From the cell containing the given text, extract its center point as (x, y) coordinate. 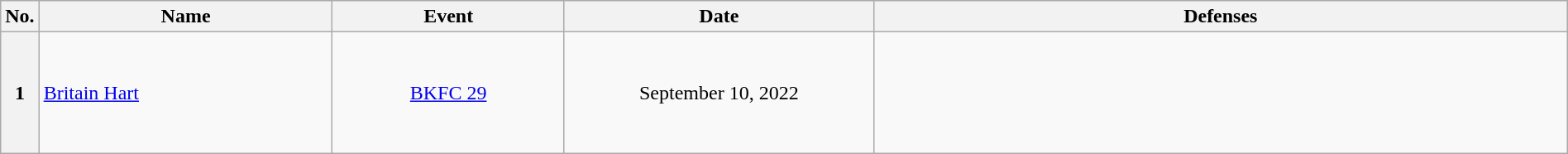
September 10, 2022 (719, 93)
Britain Hart (185, 93)
Name (185, 17)
Event (448, 17)
Date (719, 17)
Defenses (1221, 17)
BKFC 29 (448, 93)
No. (20, 17)
1 (20, 93)
